Determine the [X, Y] coordinate at the center of the cell enclosing the given text.  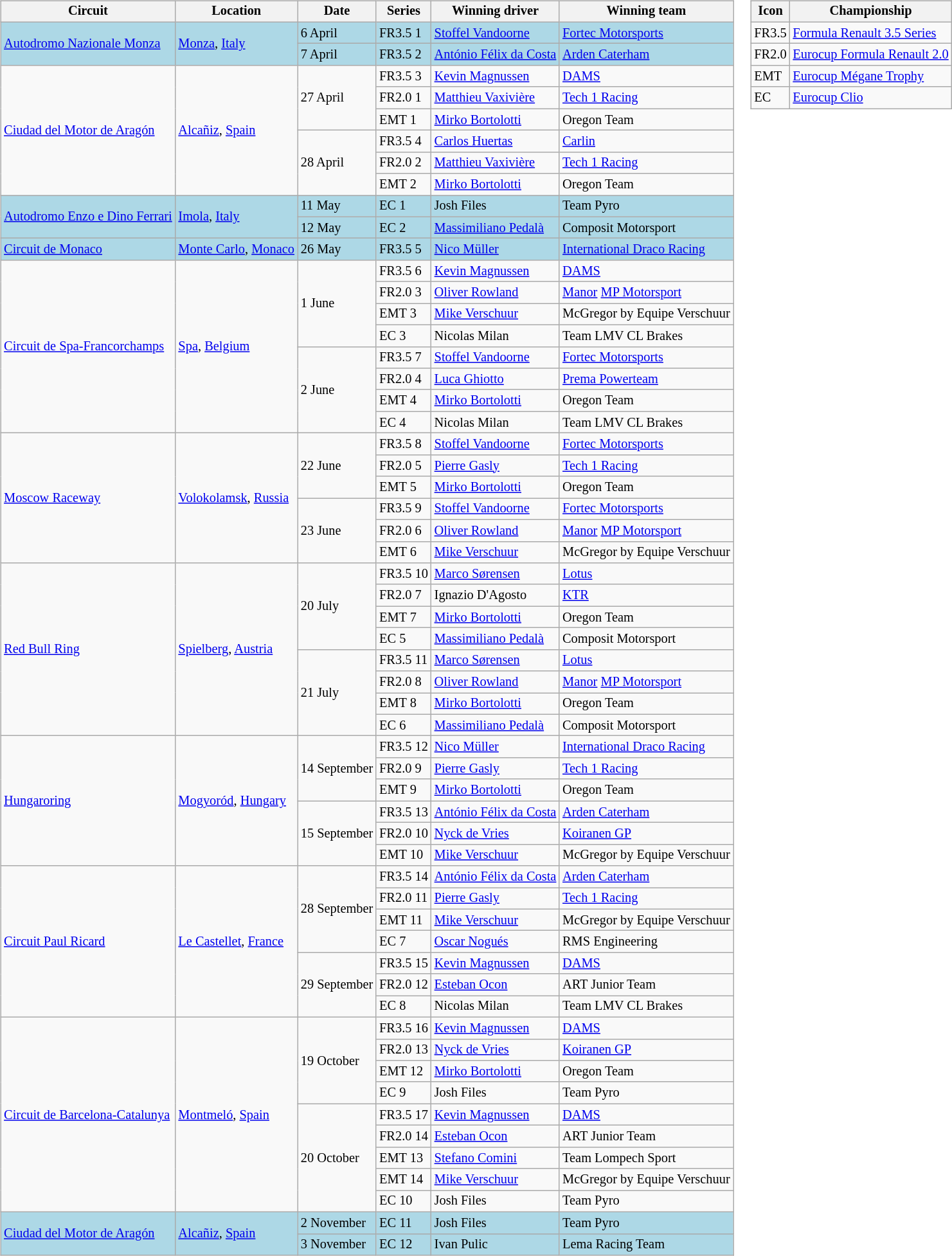
FR3.5 17 [404, 1115]
FR3.5 16 [404, 1028]
FR3.5 5 [404, 249]
EC 4 [404, 422]
21 July [337, 693]
Date [337, 12]
26 May [337, 249]
7 April [337, 55]
FR2.0 8 [404, 682]
FR2.0 3 [404, 292]
28 September [337, 909]
Circuit de Spa-Francorchamps [87, 347]
Team Lompech Sport [646, 1158]
Spielberg, Austria [237, 649]
FR3.5 12 [404, 747]
FR3.5 13 [404, 812]
KTR [646, 595]
FR3.5 15 [404, 964]
Championship [871, 12]
FR2.0 7 [404, 595]
FR2.0 10 [404, 834]
22 June [337, 465]
Circuit Paul Ricard [87, 942]
FR2.0 9 [404, 769]
EMT 12 [404, 1072]
29 September [337, 985]
Circuit [87, 12]
FR2.0 13 [404, 1050]
11 May [337, 206]
FR3.5 8 [404, 444]
Volokolamsk, Russia [237, 498]
EC 6 [404, 725]
Le Castellet, France [237, 942]
EC 3 [404, 336]
EMT 10 [404, 855]
FR3.5 11 [404, 660]
Carlos Huertas [495, 141]
Carlin [646, 141]
12 May [337, 228]
Circuit de Barcelona-Catalunya [87, 1115]
FR2.0 6 [404, 530]
EMT 3 [404, 314]
2 November [337, 1223]
FR2.0 1 [404, 98]
3 November [337, 1244]
Ivan Pulic [495, 1244]
FR3.5 4 [404, 141]
EC [770, 98]
EMT [770, 76]
Mogyoród, Hungary [237, 801]
FR2.0 14 [404, 1136]
Red Bull Ring [87, 649]
EMT 9 [404, 790]
23 June [337, 531]
Icon [770, 12]
EMT 8 [404, 704]
EC 5 [404, 639]
FR2.0 [770, 55]
FR3.5 1 [404, 33]
EC 1 [404, 206]
20 October [337, 1158]
28 April [337, 163]
FR3.5 9 [404, 509]
Imola, Italy [237, 217]
14 September [337, 769]
EC 11 [404, 1223]
27 April [337, 98]
EMT 1 [404, 120]
Winning team [646, 12]
Hungaroring [87, 801]
FR2.0 12 [404, 985]
Moscow Raceway [87, 498]
2 June [337, 390]
FR2.0 2 [404, 163]
Stefano Comini [495, 1158]
Monza, Italy [237, 44]
Eurocup Formula Renault 2.0 [871, 55]
Luca Ghiotto [495, 379]
FR3.5 10 [404, 574]
Monte Carlo, Monaco [237, 249]
19 October [337, 1061]
FR2.0 5 [404, 465]
RMS Engineering [646, 942]
Autodromo Enzo e Dino Ferrari [87, 217]
EC 7 [404, 942]
EC 2 [404, 228]
FR3.5 3 [404, 76]
EMT 11 [404, 920]
Eurocup Mégane Trophy [871, 76]
EMT 5 [404, 487]
FR2.0 4 [404, 379]
EC 9 [404, 1093]
Autodromo Nazionale Monza [87, 44]
Winning driver [495, 12]
Oscar Nogués [495, 942]
FR3.5 6 [404, 271]
Series [404, 12]
1 June [337, 303]
EMT 4 [404, 400]
FR3.5 2 [404, 55]
EMT 13 [404, 1158]
Prema Powerteam [646, 379]
FR3.5 14 [404, 877]
Eurocup Clio [871, 98]
Lema Racing Team [646, 1244]
EMT 14 [404, 1180]
Ignazio D'Agosto [495, 595]
Location [237, 12]
Circuit de Monaco [87, 249]
EC 12 [404, 1244]
FR3.5 [770, 33]
EMT 2 [404, 184]
EMT 6 [404, 552]
EMT 7 [404, 617]
FR2.0 11 [404, 899]
15 September [337, 833]
6 April [337, 33]
Montmeló, Spain [237, 1115]
EC 8 [404, 1007]
20 July [337, 607]
Formula Renault 3.5 Series [871, 33]
EC 10 [404, 1201]
FR3.5 7 [404, 357]
Spa, Belgium [237, 347]
